From the cell containing the given text, extract its center point as (X, Y) coordinate. 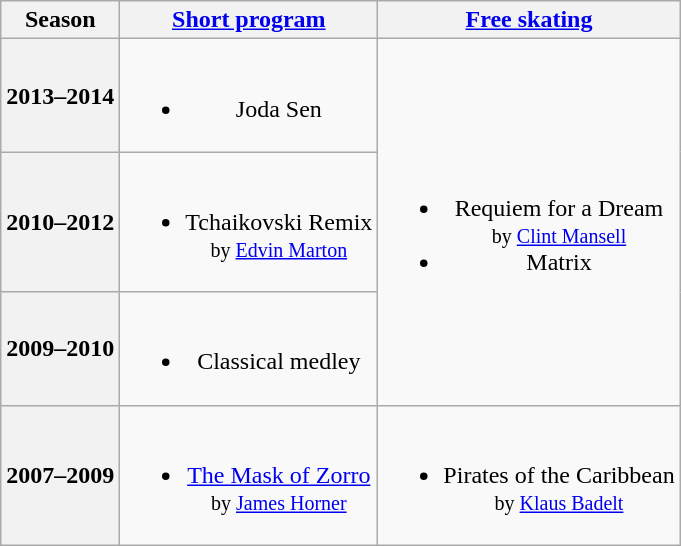
Tchaikovski Remix by Edvin Marton (249, 222)
2013–2014 (60, 96)
The Mask of Zorro by James Horner (249, 475)
2007–2009 (60, 475)
Requiem for a Dream by Clint Mansell Matrix (529, 222)
Free skating (529, 20)
2010–2012 (60, 222)
Pirates of the Caribbean by Klaus Badelt (529, 475)
Joda Sen (249, 96)
Season (60, 20)
Short program (249, 20)
2009–2010 (60, 348)
Classical medley (249, 348)
